Return [X, Y] of the center of cell containing provided text 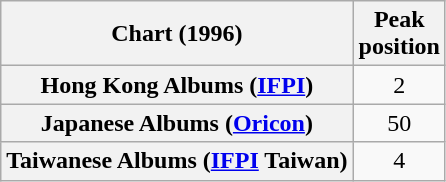
50 [399, 123]
Chart (1996) [177, 34]
Hong Kong Albums (IFPI) [177, 85]
Japanese Albums (Oricon) [177, 123]
Taiwanese Albums (IFPI Taiwan) [177, 161]
Peakposition [399, 34]
2 [399, 85]
4 [399, 161]
